For the text-containing cell, return its midpoint in (x, y) coordinate format. 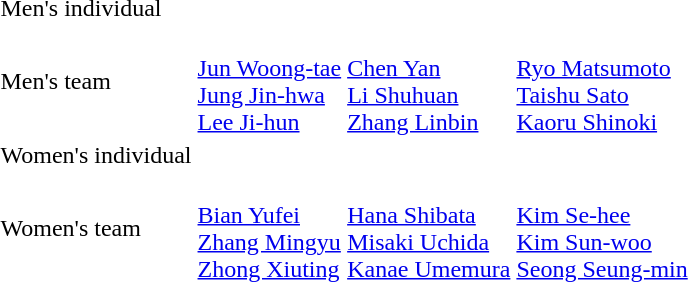
Chen YanLi ShuhuanZhang Linbin (429, 82)
Jun Woong-taeJung Jin-hwaLee Ji-hun (270, 82)
